Determine the (x, y) coordinate at the center of the cell enclosing the given text.  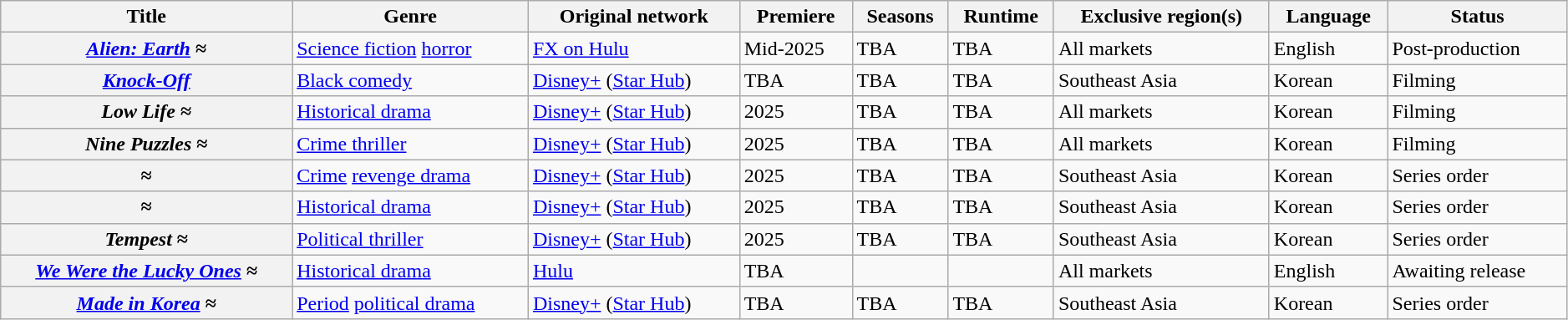
Genre (411, 17)
Period political drama (411, 302)
FX on Hulu (633, 48)
Crime revenge drama (411, 175)
Crime thriller (411, 144)
Black comedy (411, 80)
Nine Puzzles ≈ (147, 144)
Low Life ≈ (147, 112)
Awaiting release (1477, 271)
We Were the Lucky Ones ≈ (147, 271)
Original network (633, 17)
Runtime (1001, 17)
Language (1328, 17)
Political thriller (411, 239)
Made in Korea ≈ (147, 302)
Mid-2025 (795, 48)
Post-production (1477, 48)
Knock-Off (147, 80)
Hulu (633, 271)
Seasons (901, 17)
Alien: Earth ≈ (147, 48)
Status (1477, 17)
Premiere (795, 17)
Title (147, 17)
Science fiction horror (411, 48)
Tempest ≈ (147, 239)
Exclusive region(s) (1161, 17)
